Find where the given text appears and provide that cell's center as [x, y] coordinate. 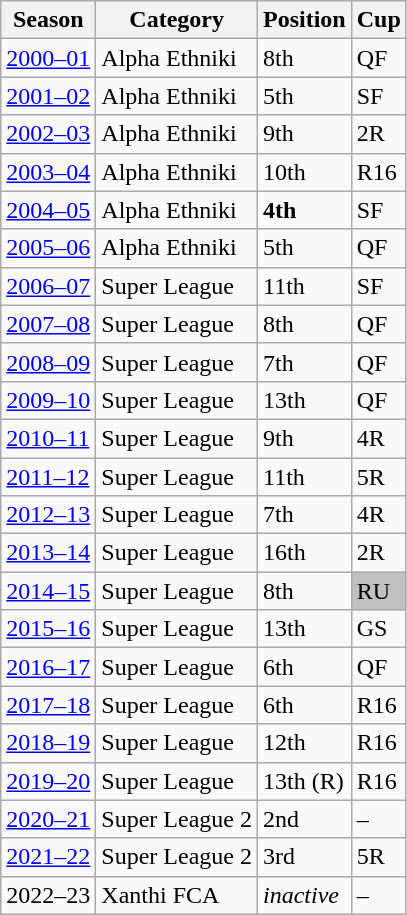
inactive [304, 895]
2008–09 [48, 362]
3rd [304, 857]
16th [304, 553]
2017–18 [48, 705]
12th [304, 743]
2018–19 [48, 743]
2014–15 [48, 591]
2001–02 [48, 96]
2021–22 [48, 857]
2019–20 [48, 781]
2005–06 [48, 248]
Cup [378, 20]
2011–12 [48, 477]
2004–05 [48, 210]
2022–23 [48, 895]
2009–10 [48, 400]
2013–14 [48, 553]
4th [304, 210]
2016–17 [48, 667]
RU [378, 591]
13th (R) [304, 781]
2003–04 [48, 172]
2006–07 [48, 286]
Category [177, 20]
2010–11 [48, 438]
2007–08 [48, 324]
2002–03 [48, 134]
2015–16 [48, 629]
Position [304, 20]
2012–13 [48, 515]
GS [378, 629]
2000–01 [48, 58]
2020–21 [48, 819]
10th [304, 172]
2nd [304, 819]
Xanthi FCA [177, 895]
Season [48, 20]
